Output the (x, y) coordinate of the center of the cell containing the given text.  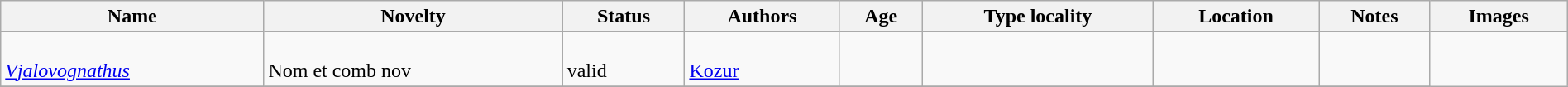
Age (881, 17)
Authors (762, 17)
valid (624, 60)
Status (624, 17)
Location (1236, 17)
Notes (1374, 17)
Kozur (762, 60)
Images (1499, 17)
Nom et comb nov (414, 60)
Name (132, 17)
Novelty (414, 17)
Vjalovognathus (132, 60)
Type locality (1037, 17)
